Provide the [x, y] coordinate of the cell's center where the given text is located.  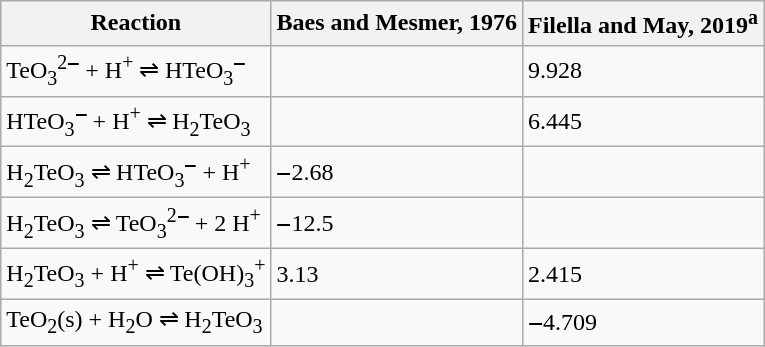
‒12.5 [397, 224]
HTeO3‒ + H+ ⇌ H2TeO3 [136, 122]
TeO32‒ + H+ ⇌ HTeO3‒ [136, 70]
Filella and May, 2019a [642, 24]
9.928 [642, 70]
H2TeO3 ⇌ HTeO3‒ + H+ [136, 172]
‒2.68 [397, 172]
Baes and Mesmer, 1976 [397, 24]
Reaction [136, 24]
H2TeO3 + H+ ⇌ Te(OH)3+ [136, 274]
3.13 [397, 274]
2.415 [642, 274]
TeO2(s) + H2O ⇌ H2TeO3 [136, 322]
‒4.709 [642, 322]
H2TeO3 ⇌ TeO32‒ + 2 H+ [136, 224]
6.445 [642, 122]
